Pinpoint the cell where the given text exists, returning its [X, Y] midpoint coordinate. 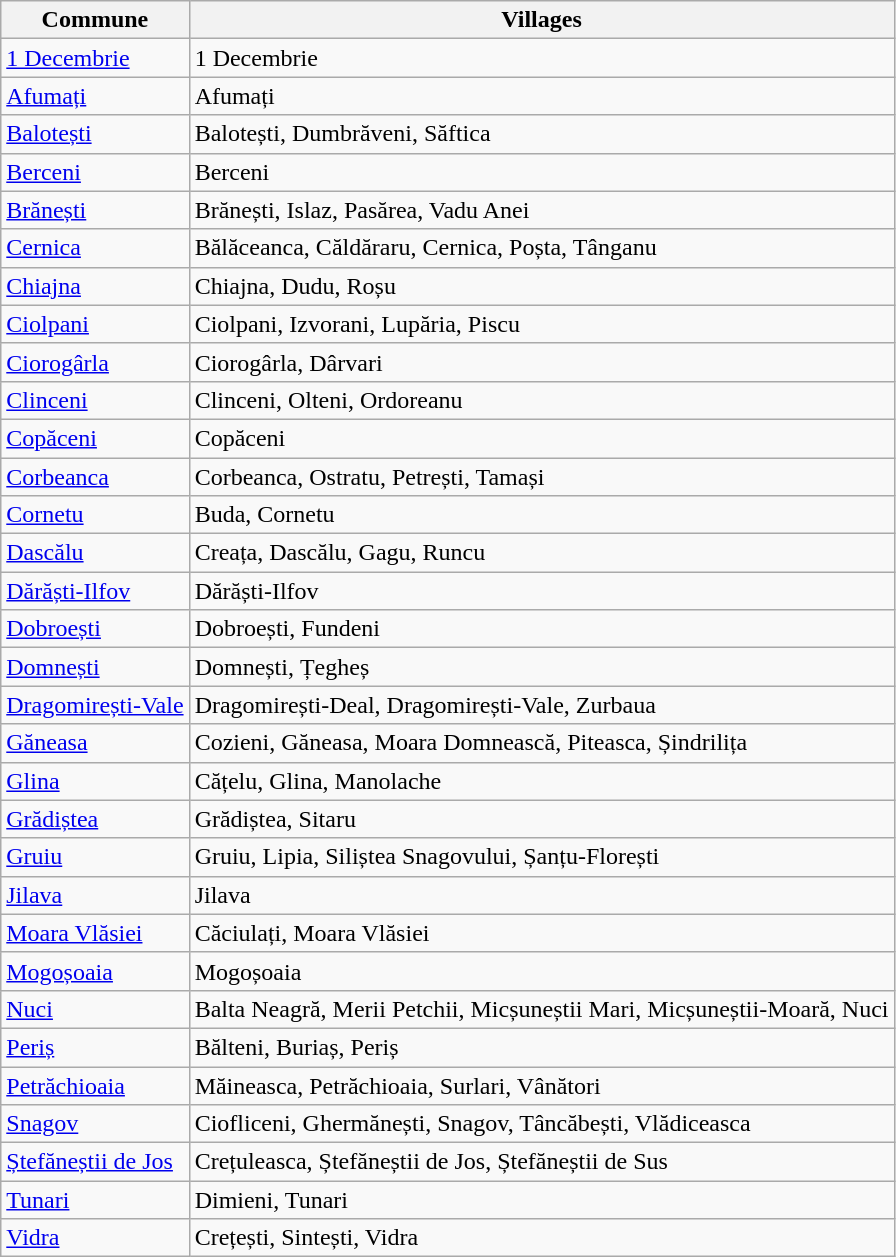
Nuci [95, 1009]
Ciolpani [95, 324]
Corbeanca, Ostratu, Petrești, Tamași [542, 477]
Vidra [95, 1238]
Balta Neagră, Merii Petchii, Micșuneștii Mari, Micșuneștii-Moară, Nuci [542, 1009]
Petrăchioaia [95, 1085]
Gruiu, Lipia, Siliștea Snagovului, Șanțu-Florești [542, 857]
Ciofliceni, Ghermănești, Snagov, Tâncăbești, Vlădiceasca [542, 1124]
Dragomirești-Deal, Dragomirești-Vale, Zurbaua [542, 705]
Găneasa [95, 743]
Ștefăneștii de Jos [95, 1162]
Gruiu [95, 857]
Periș [95, 1047]
Dobroești [95, 629]
Chiajna [95, 286]
Dimieni, Tunari [542, 1200]
Cornetu [95, 515]
Snagov [95, 1124]
Brănești [95, 210]
Cozieni, Găneasa, Moara Domnească, Piteasca, Șindrilița [542, 743]
Corbeanca [95, 477]
Cățelu, Glina, Manolache [542, 781]
Bălteni, Buriaș, Periș [542, 1047]
Brănești, Islaz, Pasărea, Vadu Anei [542, 210]
Creața, Dascălu, Gagu, Runcu [542, 553]
Chiajna, Dudu, Roșu [542, 286]
Clinceni, Olteni, Ordoreanu [542, 400]
Dragomirești-Vale [95, 705]
Buda, Cornetu [542, 515]
Ciorogârla [95, 362]
Balotești [95, 134]
Crețești, Sintești, Vidra [542, 1238]
Măineasca, Petrăchioaia, Surlari, Vânători [542, 1085]
Ciorogârla, Dârvari [542, 362]
Dobroești, Fundeni [542, 629]
Moara Vlăsiei [95, 933]
Glina [95, 781]
Balotești, Dumbrăveni, Săftica [542, 134]
Commune [95, 20]
Cernica [95, 248]
Bălăceanca, Căldăraru, Cernica, Poșta, Tânganu [542, 248]
Dascălu [95, 553]
Domnești [95, 667]
Clinceni [95, 400]
Crețuleasca, Ștefăneștii de Jos, Ștefăneștii de Sus [542, 1162]
Tunari [95, 1200]
Ciolpani, Izvorani, Lupăria, Piscu [542, 324]
Villages [542, 20]
Grădiștea, Sitaru [542, 819]
Căciulați, Moara Vlăsiei [542, 933]
Grădiștea [95, 819]
Domnești, Țegheș [542, 667]
